Extract the (x, y) coordinate from the center of the cell holding the provided text.  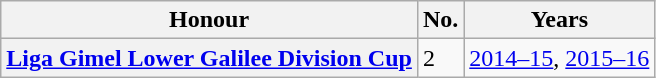
Liga Gimel Lower Galilee Division Cup (210, 58)
Honour (210, 20)
2 (440, 58)
Years (560, 20)
No. (440, 20)
2014–15, 2015–16 (560, 58)
